Provide the (X, Y) coordinate of the cell's center where the given text is located.  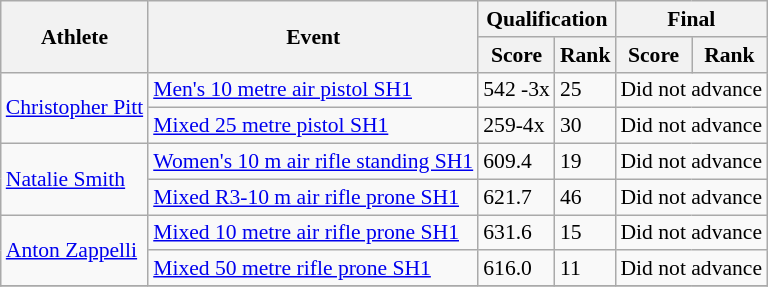
616.0 (516, 269)
Christopher Pitt (74, 108)
15 (586, 233)
19 (586, 162)
Men's 10 metre air pistol SH1 (313, 90)
25 (586, 90)
631.6 (516, 233)
Mixed 50 metre rifle prone SH1 (313, 269)
Anton Zappelli (74, 250)
Mixed R3-10 m air rifle prone SH1 (313, 197)
Athlete (74, 36)
Women's 10 m air rifle standing SH1 (313, 162)
609.4 (516, 162)
Final (691, 19)
Qualification (546, 19)
Event (313, 36)
46 (586, 197)
Mixed 10 metre air rifle prone SH1 (313, 233)
542 -3x (516, 90)
Mixed 25 metre pistol SH1 (313, 126)
Natalie Smith (74, 180)
259-4x (516, 126)
30 (586, 126)
621.7 (516, 197)
11 (586, 269)
